Return the [X, Y] coordinate for the center point of the cell that contains the specified text.  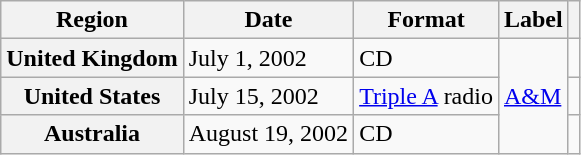
Date [268, 20]
Triple A radio [426, 96]
Format [426, 20]
United States [92, 96]
Region [92, 20]
United Kingdom [92, 58]
August 19, 2002 [268, 134]
A&M [533, 96]
July 15, 2002 [268, 96]
Australia [92, 134]
Label [533, 20]
July 1, 2002 [268, 58]
